Capture the cell that displays the provided text and extract its [X, Y] central coordinate. 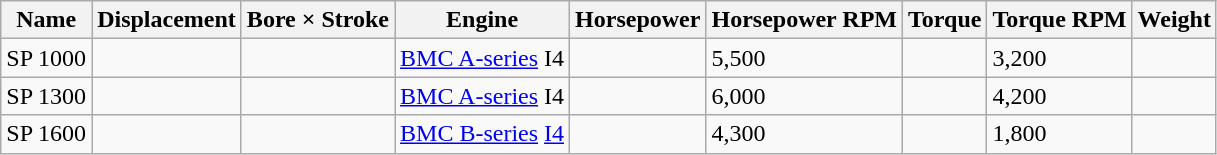
Bore × Stroke [318, 20]
Name [46, 20]
4,300 [804, 134]
Engine [482, 20]
Torque [945, 20]
BMC B-series I4 [482, 134]
4,200 [1060, 96]
SP 1000 [46, 58]
SP 1300 [46, 96]
Horsepower [638, 20]
Horsepower RPM [804, 20]
5,500 [804, 58]
1,800 [1060, 134]
Torque RPM [1060, 20]
SP 1600 [46, 134]
Weight [1174, 20]
Displacement [167, 20]
6,000 [804, 96]
3,200 [1060, 58]
